Determine the [X, Y] coordinate at the center of the cell enclosing the given text.  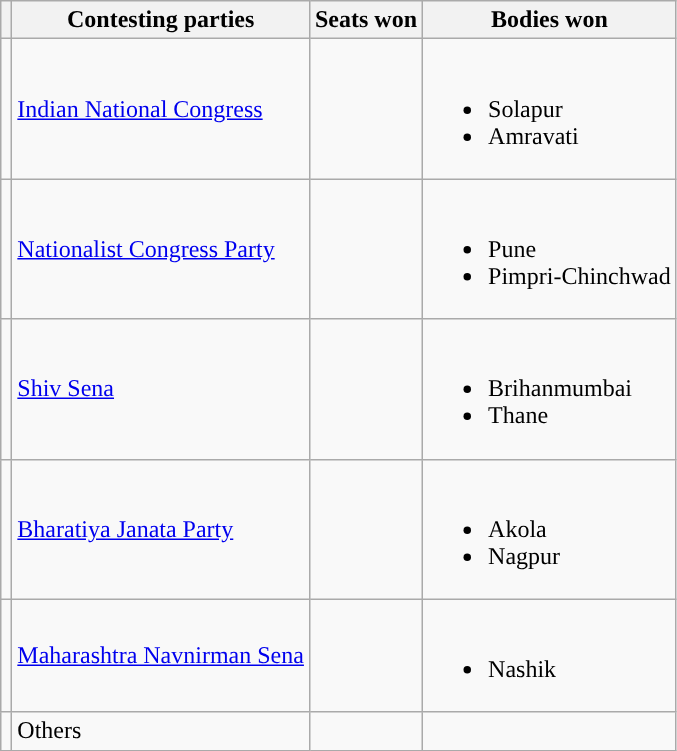
Shiv Sena [161, 389]
Nationalist Congress Party [161, 249]
Maharashtra Navnirman Sena [161, 656]
AkolaNagpur [550, 529]
Seats won [366, 20]
Contesting parties [161, 20]
PunePimpri-Chinchwad [550, 249]
SolapurAmravati [550, 109]
Bharatiya Janata Party [161, 529]
Others [161, 731]
BrihanmumbaiThane [550, 389]
Bodies won [550, 20]
Indian National Congress [161, 109]
Nashik [550, 656]
